Detect which cell encompasses the target text, then output its (x, y) center coordinate. 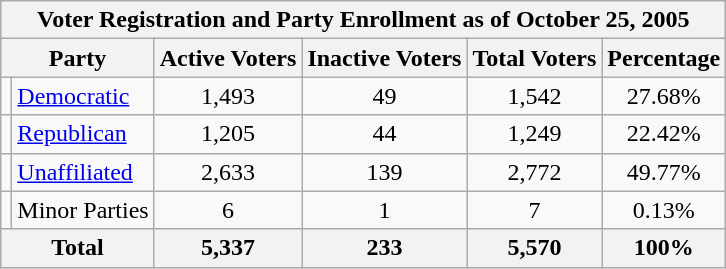
49 (384, 96)
1 (384, 210)
2,633 (228, 172)
7 (534, 210)
49.77% (664, 172)
Democratic (83, 96)
27.68% (664, 96)
22.42% (664, 134)
1,542 (534, 96)
Unaffiliated (83, 172)
Voter Registration and Party Enrollment as of October 25, 2005 (364, 20)
1,493 (228, 96)
Minor Parties (83, 210)
100% (664, 248)
139 (384, 172)
5,337 (228, 248)
6 (228, 210)
Republican (83, 134)
Total Voters (534, 58)
1,249 (534, 134)
0.13% (664, 210)
Inactive Voters (384, 58)
Active Voters (228, 58)
Total (78, 248)
44 (384, 134)
Party (78, 58)
5,570 (534, 248)
233 (384, 248)
Percentage (664, 58)
1,205 (228, 134)
2,772 (534, 172)
